Detect which cell encompasses the target text, then output its [x, y] center coordinate. 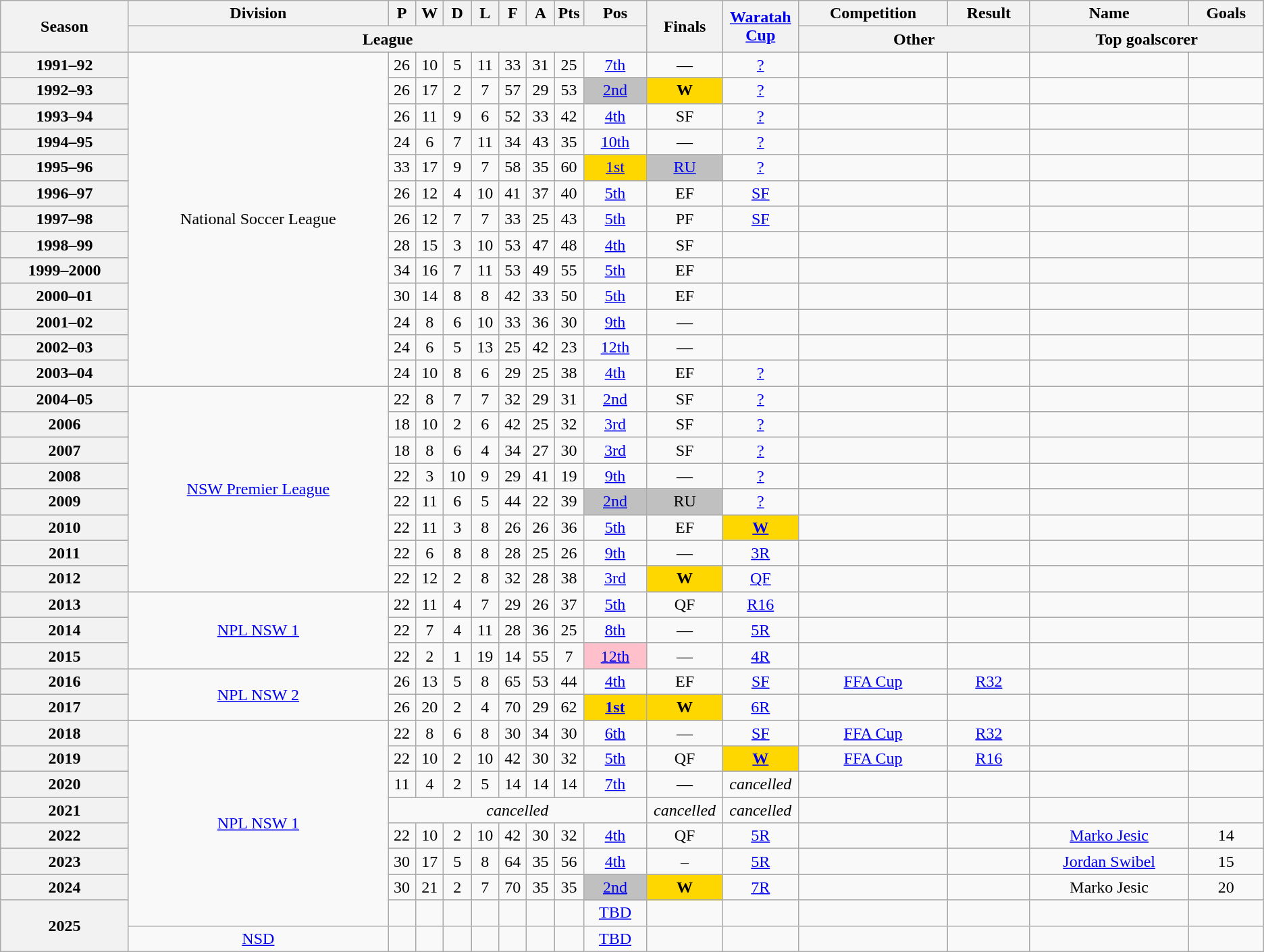
Division [258, 14]
56 [569, 862]
2020 [65, 785]
23 [569, 348]
League [388, 39]
Waratah Cup [760, 26]
Jordan Swibel [1109, 862]
1998–99 [65, 244]
Finals [685, 26]
65 [513, 681]
P [402, 14]
2006 [65, 425]
49 [540, 270]
2014 [65, 630]
Season [65, 26]
2004–05 [65, 399]
1999–2000 [65, 270]
2007 [65, 450]
– [685, 862]
D [458, 14]
Other [914, 39]
4R [760, 656]
1996–97 [65, 193]
NSD [258, 938]
L [485, 14]
58 [513, 167]
7R [760, 887]
3R [760, 553]
1997–98 [65, 219]
2013 [65, 604]
39 [569, 502]
2010 [65, 527]
1995–96 [65, 167]
1994–95 [65, 142]
A [540, 14]
2009 [65, 502]
Goals [1226, 14]
F [513, 14]
Top goalscorer [1147, 39]
2024 [65, 887]
57 [513, 90]
Result [989, 14]
2000–01 [65, 296]
Competition [872, 14]
PF [685, 219]
10th [615, 142]
6th [615, 733]
2019 [65, 759]
1992–93 [65, 90]
2023 [65, 862]
Pts [569, 14]
2002–03 [65, 348]
2021 [65, 810]
64 [513, 862]
Name [1109, 14]
50 [569, 296]
1 [458, 656]
NSW Premier League [258, 489]
27 [540, 450]
47 [540, 244]
2008 [65, 476]
2001–02 [65, 322]
2022 [65, 836]
21 [429, 887]
6R [760, 707]
48 [569, 244]
40 [569, 193]
2016 [65, 681]
16 [429, 270]
2017 [65, 707]
2003–04 [65, 373]
60 [569, 167]
2025 [65, 926]
National Soccer League [258, 219]
1993–94 [65, 116]
52 [513, 116]
NPL NSW 2 [258, 694]
2011 [65, 553]
2015 [65, 656]
8th [615, 630]
2018 [65, 733]
Pos [615, 14]
2012 [65, 579]
1991–92 [65, 65]
62 [569, 707]
